Return [x, y] of the center of cell containing provided text 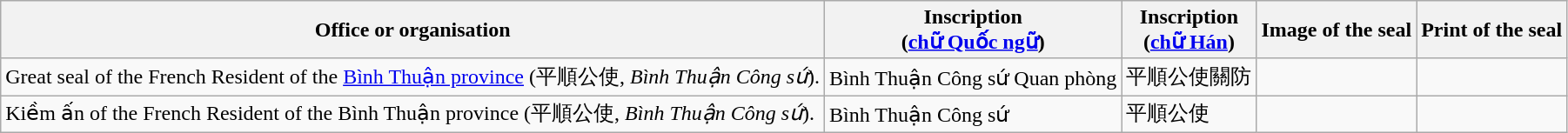
Great seal of the French Resident of the Bình Thuận province (平順公使, Bình Thuận Công sứ). [412, 76]
Bình Thuận Công sứ Quan phòng [973, 76]
Print of the seal [1491, 30]
Office or organisation [412, 30]
平順公使關防 [1189, 76]
Kiềm ấn of the French Resident of the Bình Thuận province (平順公使, Bình Thuận Công sứ). [412, 115]
平順公使 [1189, 115]
Inscription(chữ Hán) [1189, 30]
Inscription(chữ Quốc ngữ) [973, 30]
Bình Thuận Công sứ [973, 115]
Image of the seal [1337, 30]
